Provide the (x, y) coordinate of the cell's center where the given text is located.  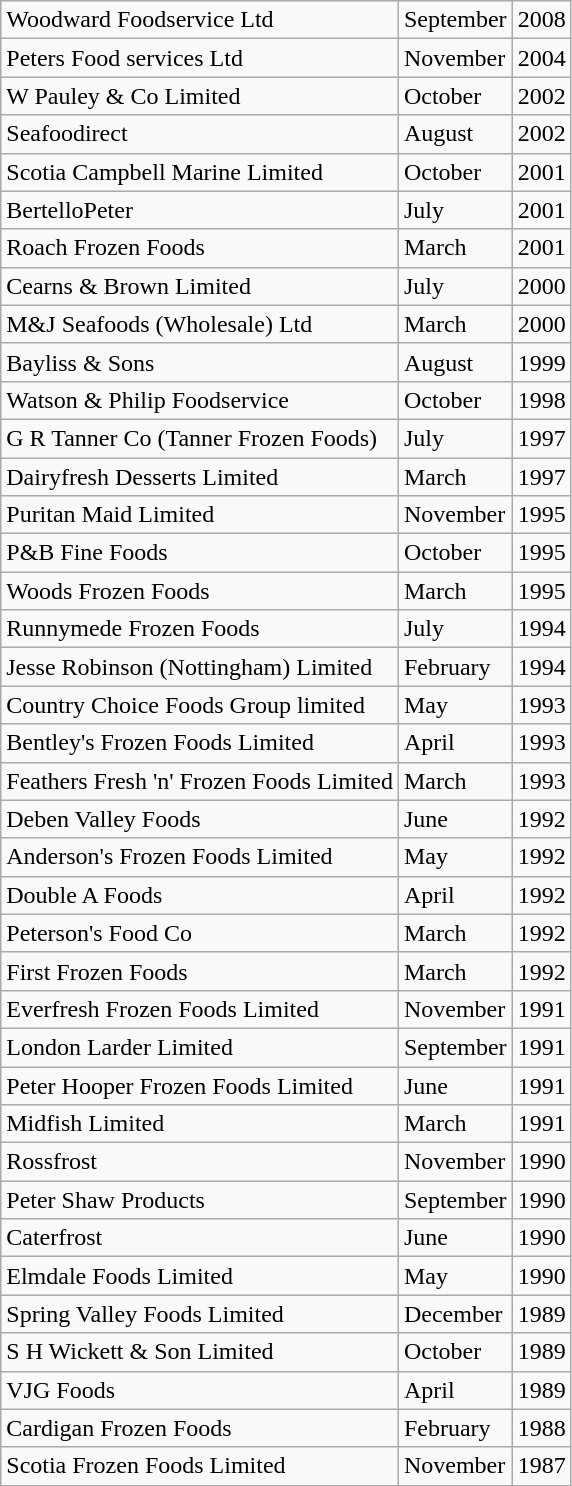
Woods Frozen Foods (200, 591)
Anderson's Frozen Foods Limited (200, 857)
2008 (542, 20)
VJG Foods (200, 1390)
Scotia Frozen Foods Limited (200, 1466)
Watson & Philip Foodservice (200, 400)
Spring Valley Foods Limited (200, 1314)
Cearns & Brown Limited (200, 286)
Peter Hooper Frozen Foods Limited (200, 1085)
S H Wickett & Son Limited (200, 1352)
M&J Seafoods (Wholesale) Ltd (200, 324)
W Pauley & Co Limited (200, 96)
Bentley's Frozen Foods Limited (200, 743)
Peters Food services Ltd (200, 58)
Bayliss & Sons (200, 362)
Runnymede Frozen Foods (200, 629)
Feathers Fresh 'n' Frozen Foods Limited (200, 781)
P&B Fine Foods (200, 553)
Woodward Foodservice Ltd (200, 20)
Midfish Limited (200, 1124)
First Frozen Foods (200, 971)
Deben Valley Foods (200, 819)
Peter Shaw Products (200, 1200)
London Larder Limited (200, 1047)
Dairyfresh Desserts Limited (200, 477)
1987 (542, 1466)
Puritan Maid Limited (200, 515)
1988 (542, 1428)
Seafoodirect (200, 134)
Peterson's Food Co (200, 933)
Rossfrost (200, 1162)
Cardigan Frozen Foods (200, 1428)
1998 (542, 400)
Elmdale Foods Limited (200, 1276)
1999 (542, 362)
G R Tanner Co (Tanner Frozen Foods) (200, 438)
Caterfrost (200, 1238)
Everfresh Frozen Foods Limited (200, 1009)
Roach Frozen Foods (200, 248)
Double A Foods (200, 895)
Jesse Robinson (Nottingham) Limited (200, 667)
BertelloPeter (200, 210)
2004 (542, 58)
Scotia Campbell Marine Limited (200, 172)
Country Choice Foods Group limited (200, 705)
December (455, 1314)
